Identify which cell holds the provided text, then report its (x, y) central coordinate. 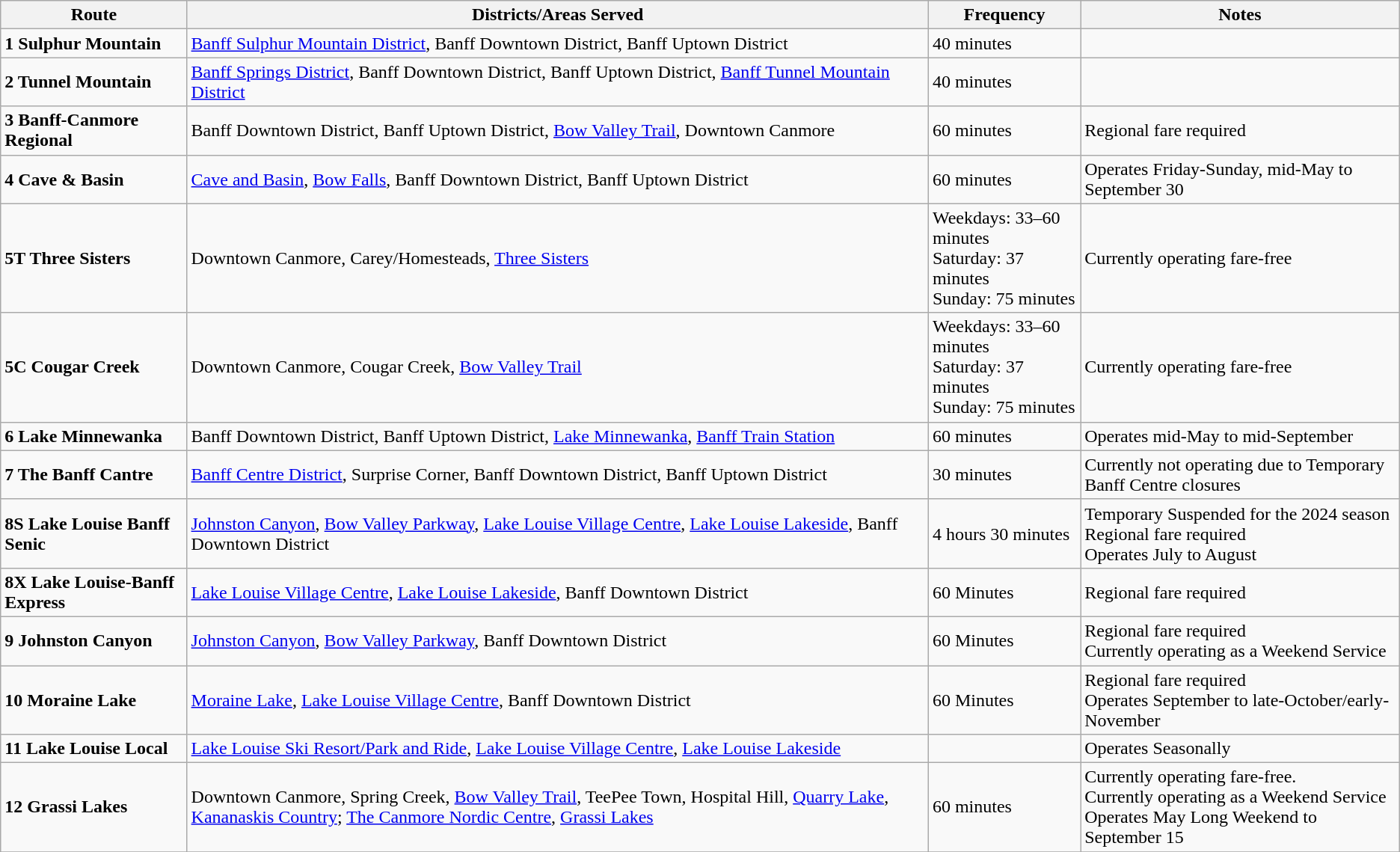
Currently operating fare-free.Currently operating as a Weekend ServiceOperates May Long Weekend to September 15 (1240, 808)
Downtown Canmore, Cougar Creek, Bow Valley Trail (558, 367)
Banff Sulphur Mountain District, Banff Downtown District, Banff Uptown District (558, 43)
Frequency (1004, 15)
6 Lake Minnewanka (94, 436)
Route (94, 15)
Banff Downtown District, Banff Uptown District, Lake Minnewanka, Banff Train Station (558, 436)
2 Tunnel Mountain (94, 82)
9 Johnston Canyon (94, 640)
Johnston Canyon, Bow Valley Parkway, Banff Downtown District (558, 640)
Banff Centre District, Surprise Corner, Banff Downtown District, Banff Uptown District (558, 474)
Operates mid-May to mid-September (1240, 436)
Regional fare requiredOperates September to late-October/early-November (1240, 700)
Lake Louise Ski Resort/Park and Ride, Lake Louise Village Centre, Lake Louise Lakeside (558, 749)
Regional fare requiredCurrently operating as a Weekend Service (1240, 640)
7 The Banff Cantre (94, 474)
Operates Friday-Sunday, mid-May to September 30 (1240, 180)
Banff Springs District, Banff Downtown District, Banff Uptown District, Banff Tunnel Mountain District (558, 82)
5T Three Sisters (94, 258)
Operates Seasonally (1240, 749)
8X Lake Louise-Banff Express (94, 592)
1 Sulphur Mountain (94, 43)
Districts/Areas Served (558, 15)
10 Moraine Lake (94, 700)
Banff Downtown District, Banff Uptown District, Bow Valley Trail, Downtown Canmore (558, 130)
12 Grassi Lakes (94, 808)
Lake Louise Village Centre, Lake Louise Lakeside, Banff Downtown District (558, 592)
Cave and Basin, Bow Falls, Banff Downtown District, Banff Uptown District (558, 180)
Moraine Lake, Lake Louise Village Centre, Banff Downtown District (558, 700)
8S Lake Louise Banff Senic (94, 533)
Currently not operating due to Temporary Banff Centre closures (1240, 474)
3 Banff-Canmore Regional (94, 130)
Johnston Canyon, Bow Valley Parkway, Lake Louise Village Centre, Lake Louise Lakeside, Banff Downtown District (558, 533)
Temporary Suspended for the 2024 seasonRegional fare requiredOperates July to August (1240, 533)
4 hours 30 minutes (1004, 533)
4 Cave & Basin (94, 180)
30 minutes (1004, 474)
Downtown Canmore, Carey/Homesteads, Three Sisters (558, 258)
11 Lake Louise Local (94, 749)
Notes (1240, 15)
5C Cougar Creek (94, 367)
